Pinpoint the cell where the given text exists, returning its (X, Y) midpoint coordinate. 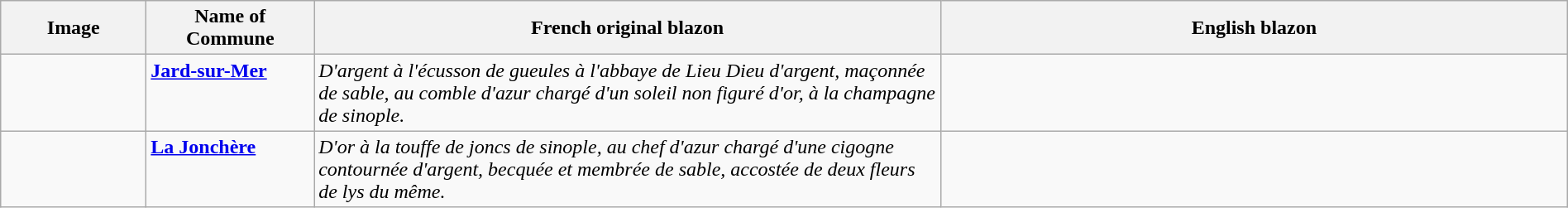
La Jonchère (230, 169)
French original blazon (628, 28)
Name of Commune (230, 28)
Image (74, 28)
Jard-sur-Mer (230, 93)
English blazon (1254, 28)
